Capture the cell that displays the provided text and extract its (X, Y) central coordinate. 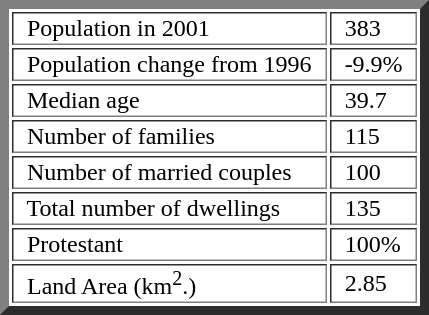
2.85 (374, 284)
115 (374, 136)
Population change from 1996 (170, 64)
100% (374, 244)
Median age (170, 100)
100 (374, 172)
39.7 (374, 100)
Land Area (km2.) (170, 284)
Number of married couples (170, 172)
Protestant (170, 244)
Total number of dwellings (170, 208)
-9.9% (374, 64)
383 (374, 28)
Number of families (170, 136)
Population in 2001 (170, 28)
135 (374, 208)
